Capture the cell that displays the provided text and extract its (X, Y) central coordinate. 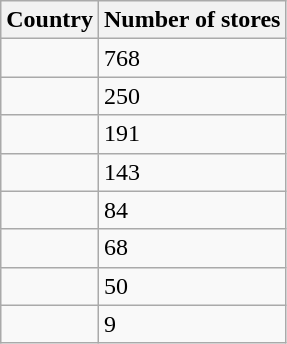
191 (192, 134)
9 (192, 324)
68 (192, 248)
50 (192, 286)
Number of stores (192, 20)
Country (50, 20)
143 (192, 172)
250 (192, 96)
768 (192, 58)
84 (192, 210)
